Search for the cell housing the specified text and yield its (x, y) center coordinate. 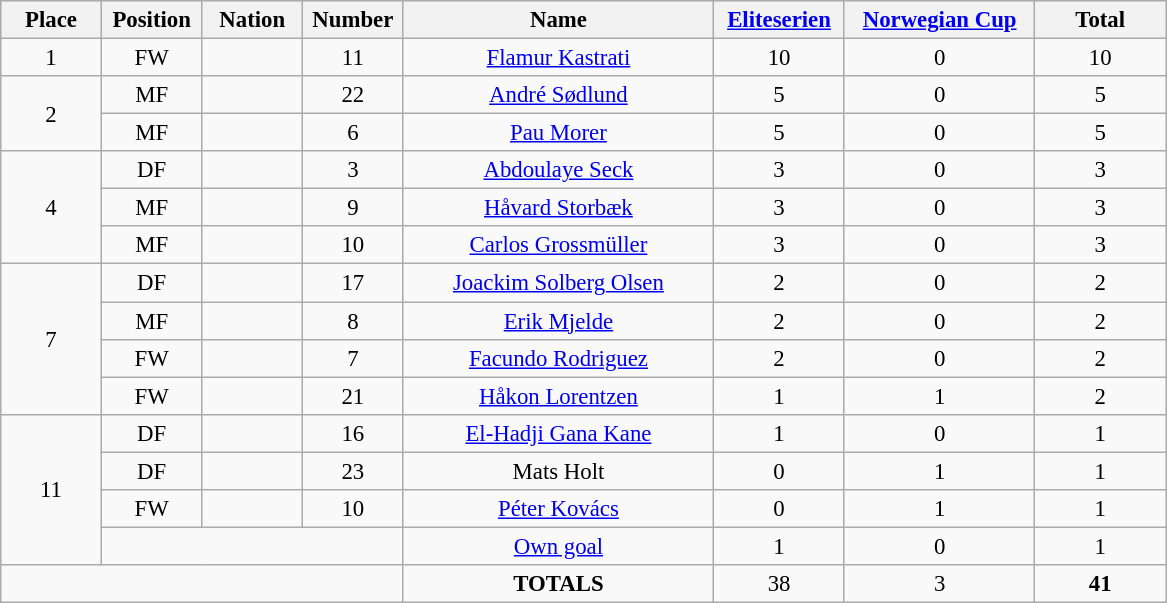
Erik Mjelde (558, 321)
Håkon Lorentzen (558, 396)
17 (354, 283)
Norwegian Cup (940, 20)
22 (354, 95)
Name (558, 20)
Number (354, 20)
Joackim Solberg Olsen (558, 283)
38 (780, 584)
André Sødlund (558, 95)
Own goal (558, 546)
Mats Holt (558, 471)
23 (354, 471)
El-Hadji Gana Kane (558, 433)
Abdoulaye Seck (558, 170)
21 (354, 396)
TOTALS (558, 584)
Håvard Storbæk (558, 208)
Nation (252, 20)
Total (1100, 20)
16 (354, 433)
Place (52, 20)
Eliteserien (780, 20)
4 (52, 208)
Position (152, 20)
Flamur Kastrati (558, 58)
Pau Morer (558, 133)
41 (1100, 584)
6 (354, 133)
8 (354, 321)
Facundo Rodriguez (558, 358)
Carlos Grossmüller (558, 245)
Péter Kovács (558, 509)
9 (354, 208)
